Scan for the cell matching the given text and deliver its [X, Y] coordinate at center. 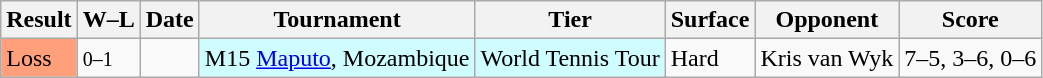
Score [970, 20]
Result [39, 20]
Tournament [337, 20]
Surface [710, 20]
7–5, 3–6, 0–6 [970, 58]
Kris van Wyk [827, 58]
Hard [710, 58]
0–1 [108, 58]
Tier [570, 20]
World Tennis Tour [570, 58]
M15 Maputo, Mozambique [337, 58]
Date [170, 20]
W–L [108, 20]
Loss [39, 58]
Opponent [827, 20]
